Find where the given text appears and provide that cell's center as (X, Y) coordinate. 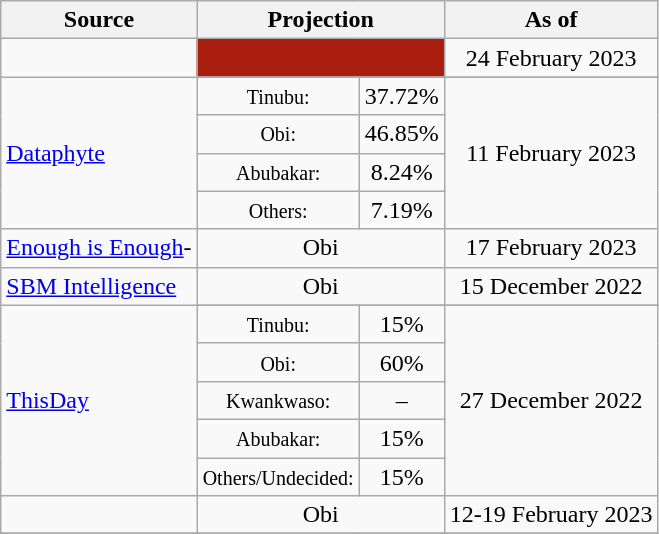
8.24% (402, 172)
12-19 February 2023 (551, 515)
27 December 2022 (551, 400)
ThisDay (99, 400)
46.85% (402, 134)
Enough is Enough- (99, 248)
24 February 2023 (551, 58)
Projection (320, 20)
60% (402, 362)
11 February 2023 (551, 153)
7.19% (402, 210)
As of (551, 20)
Kwankwaso: (278, 400)
37.72% (402, 96)
Dataphyte (99, 153)
Others/Undecided: (278, 477)
SBM Intelligence (99, 286)
Source (99, 20)
– (402, 400)
17 February 2023 (551, 248)
Others: (278, 210)
15 December 2022 (551, 286)
